Determine the [x, y] coordinate at the center of the cell enclosing the given text.  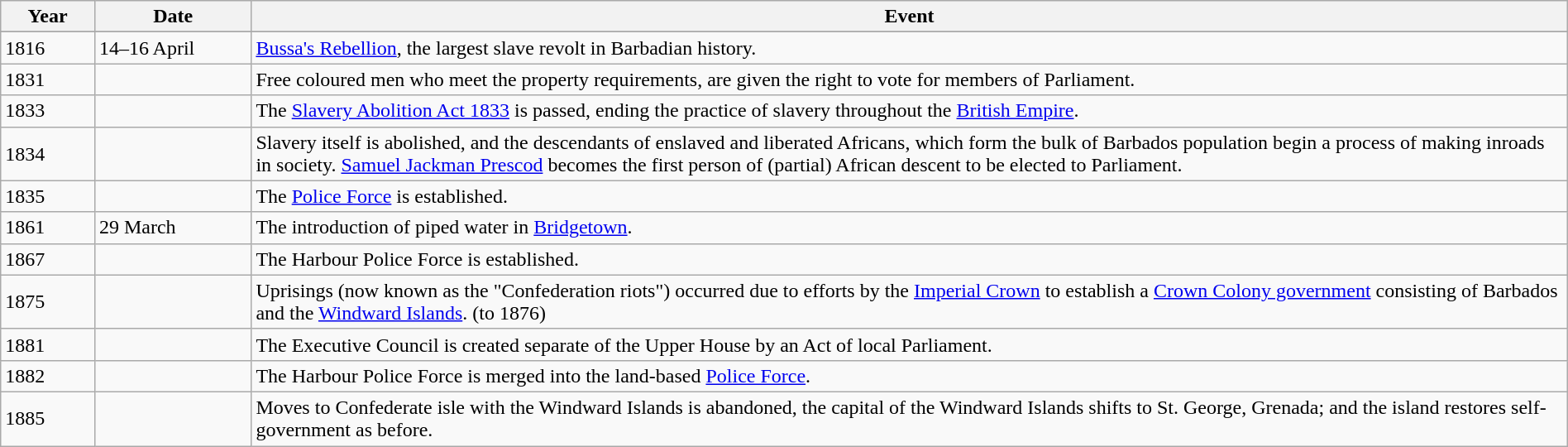
1867 [48, 259]
Event [910, 17]
29 March [172, 228]
The Slavery Abolition Act 1833 is passed, ending the practice of slavery throughout the British Empire. [910, 111]
1875 [48, 301]
Bussa's Rebellion, the largest slave revolt in Barbadian history. [910, 48]
The Harbour Police Force is merged into the land-based Police Force. [910, 376]
1885 [48, 419]
1831 [48, 79]
Free coloured men who meet the property requirements, are given the right to vote for members of Parliament. [910, 79]
The Executive Council is created separate of the Upper House by an Act of local Parliament. [910, 344]
The introduction of piped water in Bridgetown. [910, 228]
1861 [48, 228]
Date [172, 17]
Year [48, 17]
14–16 April [172, 48]
The Harbour Police Force is established. [910, 259]
1881 [48, 344]
1834 [48, 154]
The Police Force is established. [910, 196]
1833 [48, 111]
1882 [48, 376]
1816 [48, 48]
1835 [48, 196]
